For the text-containing cell, return its midpoint in (X, Y) coordinate format. 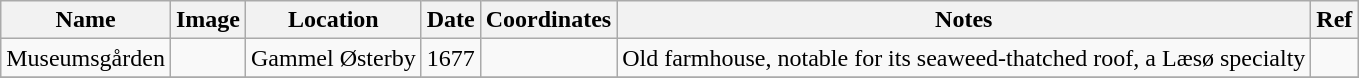
Name (86, 20)
Ref (1334, 20)
Notes (964, 20)
Date (450, 20)
Image (208, 20)
Coordinates (548, 20)
Gammel Østerby (334, 58)
Location (334, 20)
1677 (450, 58)
Old farmhouse, notable for its seaweed-thatched roof, a Læsø specialty (964, 58)
Museumsgården (86, 58)
